Capture the cell that displays the provided text and extract its (X, Y) central coordinate. 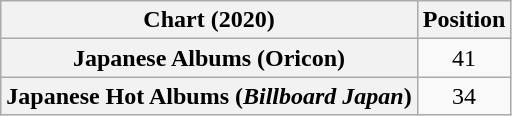
Position (464, 20)
Japanese Hot Albums (Billboard Japan) (209, 96)
Japanese Albums (Oricon) (209, 58)
41 (464, 58)
34 (464, 96)
Chart (2020) (209, 20)
